Find where the given text appears and provide that cell's center as [X, Y] coordinate. 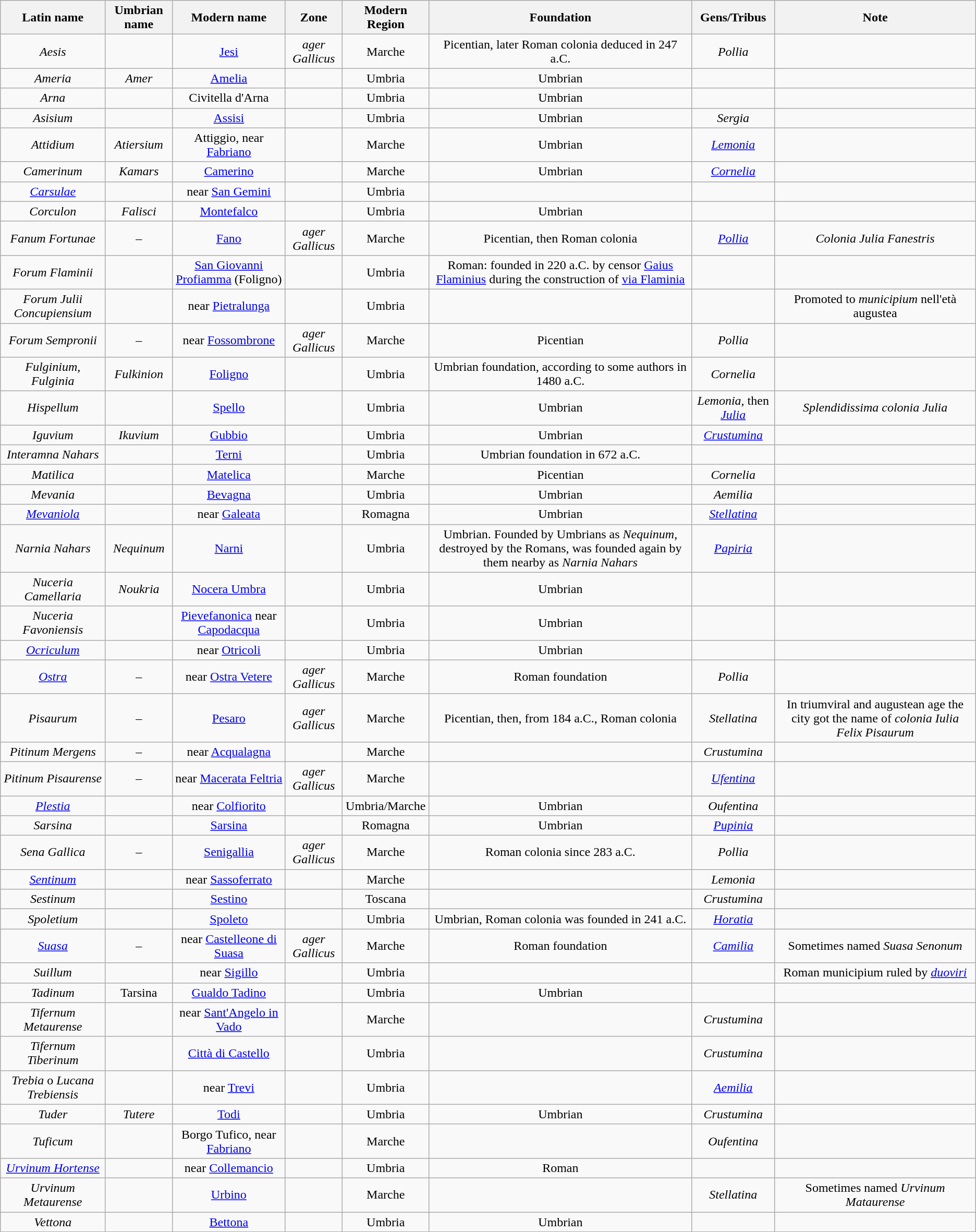
Sergia [733, 118]
Attiggio, near Fabriano [229, 145]
Zone [314, 18]
Amer [139, 78]
Bevagna [229, 494]
Narni [229, 548]
Trebia o Lucana Trebiensis [53, 1087]
Narnia Nahars [53, 548]
near Trevi [229, 1087]
Tadinum [53, 993]
Tuficum [53, 1141]
Interamna Nahars [53, 455]
Umbrian, Roman colonia was founded in 241 a.C. [560, 919]
Plestia [53, 806]
near Macerata Feltria [229, 778]
Tifernum Tiberinum [53, 1054]
Pitinum Pisaurense [53, 778]
Noukria [139, 589]
Mevania [53, 494]
Gualdo Tadino [229, 993]
Corculon [53, 211]
Tuder [53, 1114]
Umbria/Marche [386, 806]
Ocriculum [53, 650]
near Acqualagna [229, 752]
Nuceria Favoniensis [53, 623]
Città di Castello [229, 1054]
Gubbio [229, 435]
Sestinum [53, 899]
Tutere [139, 1114]
Mevaniola [53, 514]
Camerinum [53, 172]
Senigallia [229, 852]
Spoleto [229, 919]
Pievefanonica near Capodacqua [229, 623]
Tarsina [139, 993]
near Fossombrone [229, 340]
Foundation [560, 18]
Nuceria Camellaria [53, 589]
Sentinum [53, 879]
Modern name [229, 18]
Attidium [53, 145]
near Sigillo [229, 973]
In triumviral and augustean age the city got the name of colonia Iulia Felix Pisaurum [875, 718]
Umbrian foundation in 672 a.C. [560, 455]
Papiria [733, 548]
Roman colonia since 283 a.C. [560, 852]
Umbrian name [139, 18]
Toscana [386, 899]
Spello [229, 408]
Colonia Julia Fanestris [875, 238]
Pesaro [229, 718]
Promoted to municipium nell'età augustea [875, 306]
Jesi [229, 51]
Arna [53, 98]
near Castelleone di Suasa [229, 946]
Borgo Tufico, near Fabriano [229, 1141]
near Sant'Angelo in Vado [229, 1019]
Fanum Fortunae [53, 238]
Sena Gallica [53, 852]
Urbino [229, 1194]
Tifernum Metaurense [53, 1019]
Fulkinion [139, 375]
near Colfiorito [229, 806]
Lemonia, then Julia [733, 408]
near San Gemini [229, 191]
Pupinia [733, 826]
Umbrian foundation, according to some authors in 1480 a.C. [560, 375]
Splendidissima colonia Julia [875, 408]
near Otricoli [229, 650]
Horatia [733, 919]
Urvinum Hortense [53, 1168]
Camerino [229, 172]
Bettona [229, 1222]
Pitinum Mergens [53, 752]
Atiersium [139, 145]
Sestino [229, 899]
Vettona [53, 1222]
Assisi [229, 118]
Carsulae [53, 191]
Ostra [53, 677]
near Sassoferrato [229, 879]
Asisium [53, 118]
Matilica [53, 475]
Aesis [53, 51]
Suillum [53, 973]
Kamars [139, 172]
Nocera Umbra [229, 589]
Iguvium [53, 435]
Nequinum [139, 548]
Montefalco [229, 211]
Urvinum Metaurense [53, 1194]
Ameria [53, 78]
Picentian, then Roman colonia [560, 238]
Amelia [229, 78]
Sometimes named Urvinum Mataurense [875, 1194]
Fano [229, 238]
near Pietralunga [229, 306]
Matelica [229, 475]
Picentian, later Roman colonia deduced in 247 a.C. [560, 51]
Terni [229, 455]
Civitella d'Arna [229, 98]
Foligno [229, 375]
Umbrian. Founded by Umbrians as Nequinum, destroyed by the Romans, was founded again by them nearby as Narnia Nahars [560, 548]
Gens/Tribus [733, 18]
Roman municipium ruled by duoviri [875, 973]
Suasa [53, 946]
Forum Sempronii [53, 340]
Note [875, 18]
Picentian, then, from 184 a.C., Roman colonia [560, 718]
Todi [229, 1114]
Sometimes named Suasa Senonum [875, 946]
Ikuvium [139, 435]
Forum Julii Concupiensium [53, 306]
near Ostra Vetere [229, 677]
Latin name [53, 18]
Pisaurum [53, 718]
San Giovanni Profiamma (Foligno) [229, 272]
Fulginium, Fulginia [53, 375]
near Galeata [229, 514]
Modern Region [386, 18]
Spoletium [53, 919]
Camilia [733, 946]
Roman: founded in 220 a.C. by censor Gaius Flaminius during the construction of via Flaminia [560, 272]
Ufentina [733, 778]
Roman [560, 1168]
Forum Flaminii [53, 272]
Hispellum [53, 408]
Falisci [139, 211]
near Collemancio [229, 1168]
